Identify which cell holds the provided text, then report its (x, y) central coordinate. 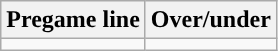
Over/under (210, 20)
Pregame line (74, 20)
